Pinpoint the cell where the given text exists, returning its [x, y] midpoint coordinate. 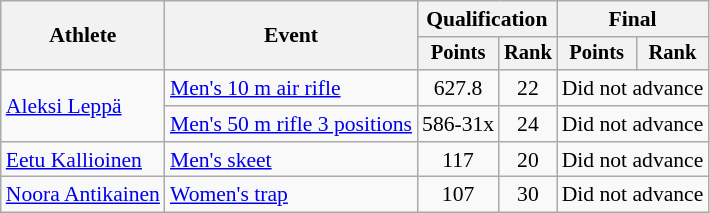
107 [458, 195]
Event [291, 36]
Men's 10 m air rifle [291, 88]
117 [458, 160]
30 [528, 195]
627.8 [458, 88]
22 [528, 88]
Athlete [83, 36]
Qualification [487, 19]
Women's trap [291, 195]
Men's 50 m rifle 3 positions [291, 124]
24 [528, 124]
Eetu Kallioinen [83, 160]
Men's skeet [291, 160]
Final [633, 19]
20 [528, 160]
586-31x [458, 124]
Noora Antikainen [83, 195]
Aleksi Leppä [83, 106]
